Locate the cell with the specified text and output its [X, Y] center coordinate. 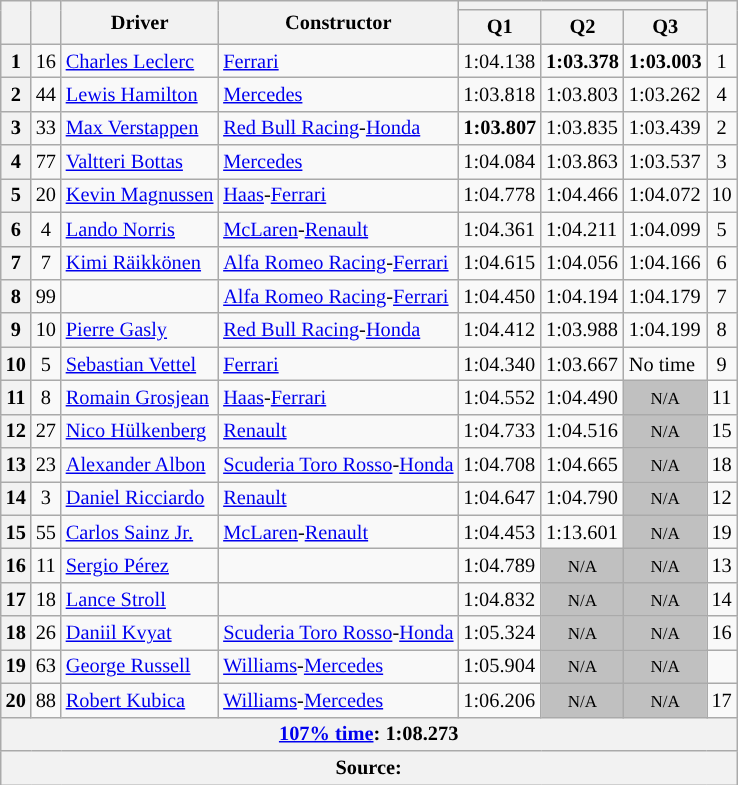
1:04.194 [582, 296]
1:04.453 [500, 532]
1:04.056 [582, 263]
63 [46, 666]
27 [46, 431]
55 [46, 532]
1:03.439 [666, 128]
1:06.206 [500, 700]
99 [46, 296]
1:04.138 [500, 61]
1:04.552 [500, 397]
107% time: 1:08.273 [369, 734]
26 [46, 633]
1:03.667 [582, 364]
Driver [140, 22]
Lando Norris [140, 229]
1:04.665 [582, 465]
1:04.211 [582, 229]
1:04.832 [500, 599]
Source: [369, 767]
1:04.466 [582, 195]
1:05.324 [500, 633]
1:04.199 [666, 330]
Max Verstappen [140, 128]
George Russell [140, 666]
Alexander Albon [140, 465]
Q2 [582, 27]
1:04.733 [500, 431]
1:03.835 [582, 128]
Charles Leclerc [140, 61]
Kevin Magnussen [140, 195]
1:04.708 [500, 465]
1:03.807 [500, 128]
1:03.818 [500, 94]
1:04.450 [500, 296]
1:04.084 [500, 162]
Lewis Hamilton [140, 94]
Pierre Gasly [140, 330]
1:03.262 [666, 94]
Daniil Kvyat [140, 633]
Sergio Pérez [140, 565]
1:04.490 [582, 397]
1:03.803 [582, 94]
Robert Kubica [140, 700]
1:04.099 [666, 229]
Daniel Ricciardo [140, 498]
1:04.179 [666, 296]
Q3 [666, 27]
Kimi Räikkönen [140, 263]
Valtteri Bottas [140, 162]
1:04.166 [666, 263]
1:04.615 [500, 263]
Romain Grosjean [140, 397]
1:03.003 [666, 61]
1:04.340 [500, 364]
1:04.516 [582, 431]
1:05.904 [500, 666]
1:04.361 [500, 229]
No time [666, 364]
1:04.789 [500, 565]
1:04.412 [500, 330]
1:03.537 [666, 162]
44 [46, 94]
Lance Stroll [140, 599]
1:13.601 [582, 532]
Q1 [500, 27]
88 [46, 700]
1:04.072 [666, 195]
1:04.790 [582, 498]
77 [46, 162]
33 [46, 128]
1:03.863 [582, 162]
Carlos Sainz Jr. [140, 532]
1:03.988 [582, 330]
1:04.647 [500, 498]
Constructor [338, 22]
Sebastian Vettel [140, 364]
23 [46, 465]
1:04.778 [500, 195]
Nico Hülkenberg [140, 431]
1:03.378 [582, 61]
